Search for the cell housing the specified text and yield its [x, y] center coordinate. 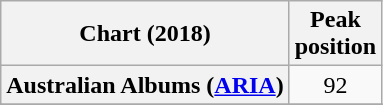
Peak position [335, 34]
Chart (2018) [145, 34]
Australian Albums (ARIA) [145, 85]
92 [335, 85]
